Scan for the cell matching the given text and deliver its (x, y) coordinate at center. 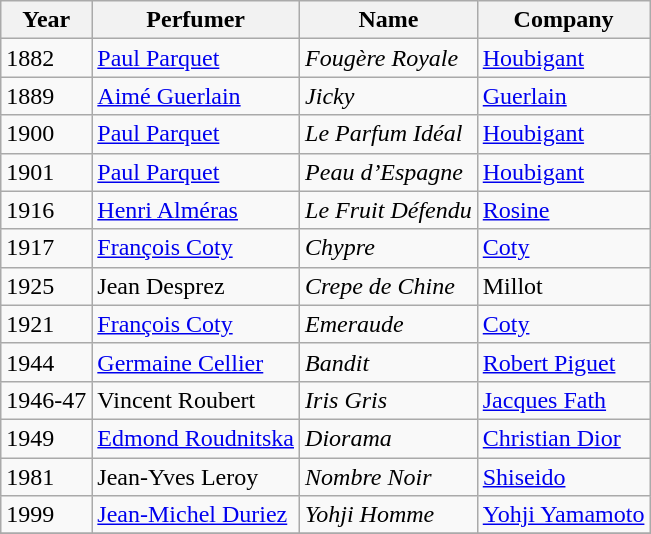
Peau d’Espagne (389, 172)
Fougère Royale (389, 58)
Jean-Michel Duriez (196, 515)
Jean Desprez (196, 286)
Christian Dior (564, 438)
Company (564, 20)
Guerlain (564, 96)
Millot (564, 286)
1900 (46, 134)
Diorama (389, 438)
Perfumer (196, 20)
1944 (46, 362)
Vincent Roubert (196, 400)
Yohji Homme (389, 515)
Rosine (564, 210)
1917 (46, 248)
1925 (46, 286)
Le Parfum Idéal (389, 134)
Emeraude (389, 324)
1921 (46, 324)
1999 (46, 515)
1901 (46, 172)
Year (46, 20)
1981 (46, 477)
Edmond Roudnitska (196, 438)
Name (389, 20)
Crepe de Chine (389, 286)
Jicky (389, 96)
Le Fruit Défendu (389, 210)
1916 (46, 210)
Chypre (389, 248)
1946-47 (46, 400)
Shiseido (564, 477)
1889 (46, 96)
Nombre Noir (389, 477)
Yohji Yamamoto (564, 515)
1882 (46, 58)
Jean-Yves Leroy (196, 477)
Germaine Cellier (196, 362)
Iris Gris (389, 400)
Jacques Fath (564, 400)
Robert Piguet (564, 362)
Aimé Guerlain (196, 96)
1949 (46, 438)
Henri Alméras (196, 210)
Bandit (389, 362)
